Capture the cell that displays the provided text and extract its [X, Y] central coordinate. 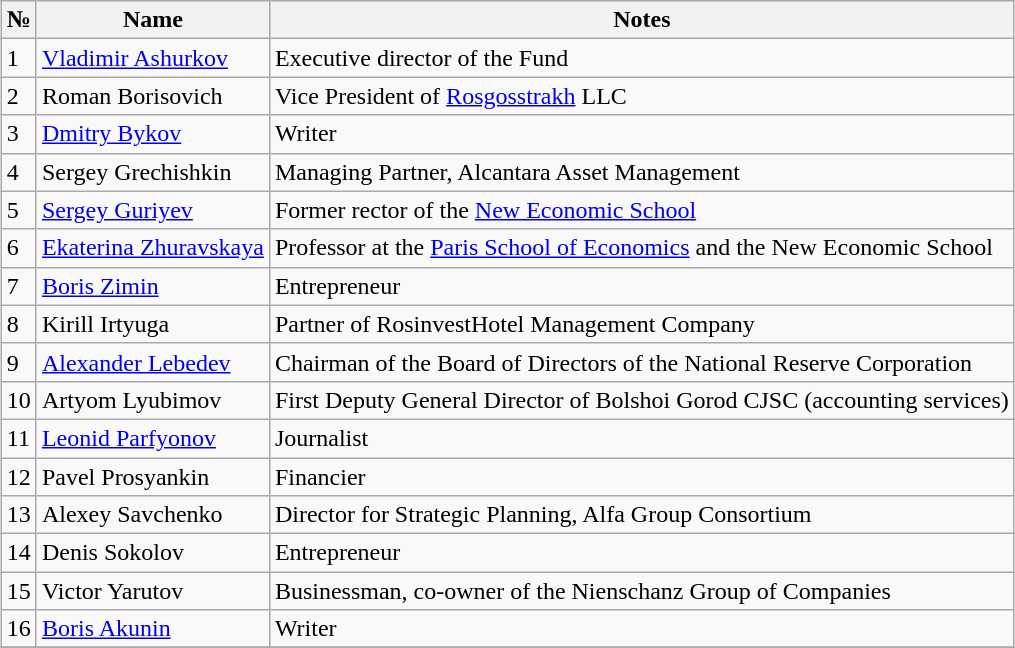
Boris Zimin [152, 286]
7 [18, 286]
Dmitry Bykov [152, 134]
Artyom Lyubimov [152, 400]
Boris Akunin [152, 629]
Managing Partner, Alcantara Asset Management [642, 172]
Businessman, co-owner of the Nienschanz Group of Companies [642, 591]
Sergey Grechishkin [152, 172]
1 [18, 58]
3 [18, 134]
14 [18, 553]
15 [18, 591]
Sergey Guriyev [152, 210]
Executive director of the Fund [642, 58]
Denis Sokolov [152, 553]
Kirill Irtyuga [152, 324]
6 [18, 248]
Former rector of the New Economic School [642, 210]
Vice President of Rosgosstrakh LLC [642, 96]
Journalist [642, 438]
10 [18, 400]
Victor Yarutov [152, 591]
Alexey Savchenko [152, 515]
Leonid Parfyonov [152, 438]
16 [18, 629]
№ [18, 20]
Name [152, 20]
Ekaterina Zhuravskaya [152, 248]
8 [18, 324]
12 [18, 477]
Roman Borisovich [152, 96]
Financier [642, 477]
Director for Strategic Planning, Alfa Group Consortium [642, 515]
Partner of RosinvestHotel Management Company [642, 324]
13 [18, 515]
5 [18, 210]
Professor at the Paris School of Economics and the New Economic School [642, 248]
First Deputy General Director of Bolshoi Gorod CJSC (accounting services) [642, 400]
11 [18, 438]
Pavel Prosyankin [152, 477]
9 [18, 362]
Chairman of the Board of Directors of the National Reserve Corporation [642, 362]
Vladimir Ashurkov [152, 58]
4 [18, 172]
Notes [642, 20]
2 [18, 96]
Alexander Lebedev [152, 362]
